Detect which cell encompasses the target text, then output its [x, y] center coordinate. 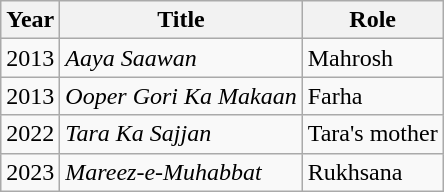
Ooper Gori Ka Makaan [181, 96]
Role [372, 20]
Title [181, 20]
Year [30, 20]
Tara Ka Sajjan [181, 134]
Aaya Saawan [181, 58]
Farha [372, 96]
Tara's mother [372, 134]
Mareez-e-Muhabbat [181, 172]
2022 [30, 134]
Mahrosh [372, 58]
2023 [30, 172]
Rukhsana [372, 172]
